Find where the given text appears and provide that cell's center as [X, Y] coordinate. 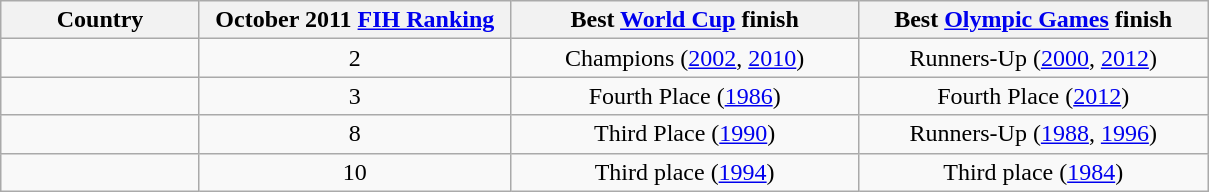
2 [354, 58]
Third place (1984) [1034, 172]
Runners-Up (2000, 2012) [1034, 58]
Fourth Place (1986) [684, 96]
Best World Cup finish [684, 20]
Fourth Place (2012) [1034, 96]
3 [354, 96]
October 2011 FIH Ranking [354, 20]
8 [354, 134]
10 [354, 172]
Runners-Up (1988, 1996) [1034, 134]
Best Olympic Games finish [1034, 20]
Champions (2002, 2010) [684, 58]
Third place (1994) [684, 172]
Country [100, 20]
Third Place (1990) [684, 134]
